For the text-containing cell, return its midpoint in [x, y] coordinate format. 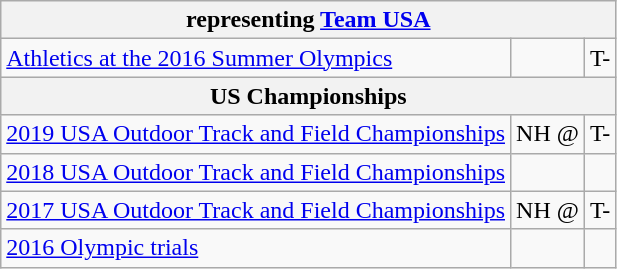
2017 USA Outdoor Track and Field Championships [256, 210]
Athletics at the 2016 Summer Olympics [256, 58]
US Championships [308, 96]
2019 USA Outdoor Track and Field Championships [256, 134]
2018 USA Outdoor Track and Field Championships [256, 172]
2016 Olympic trials [256, 248]
representing Team USA [308, 20]
